Return [x, y] of the center of cell containing provided text 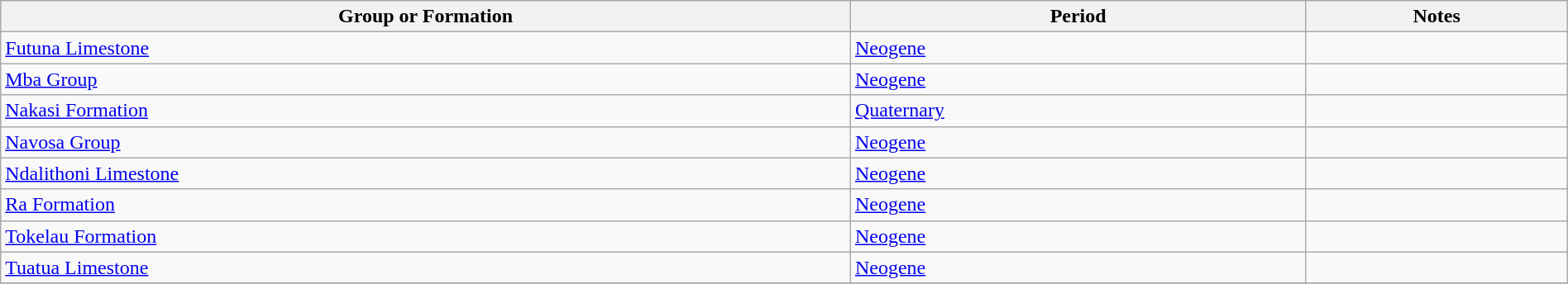
Nakasi Formation [426, 111]
Futuna Limestone [426, 48]
Period [1078, 17]
Navosa Group [426, 142]
Group or Formation [426, 17]
Ra Formation [426, 205]
Mba Group [426, 79]
Notes [1437, 17]
Quaternary [1078, 111]
Ndalithoni Limestone [426, 173]
Tuatua Limestone [426, 267]
Tokelau Formation [426, 236]
